Search for the cell housing the specified text and yield its [x, y] center coordinate. 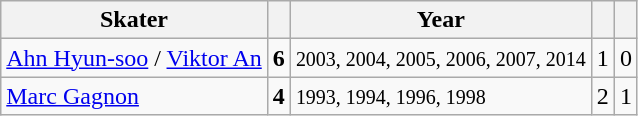
Skater [134, 20]
1993, 1994, 1996, 1998 [440, 96]
4 [278, 96]
Marc Gagnon [134, 96]
2003, 2004, 2005, 2006, 2007, 2014 [440, 58]
Ahn Hyun-soo / Viktor An [134, 58]
2 [602, 96]
0 [626, 58]
Year [440, 20]
6 [278, 58]
